Return [X, Y] of the center of cell containing provided text 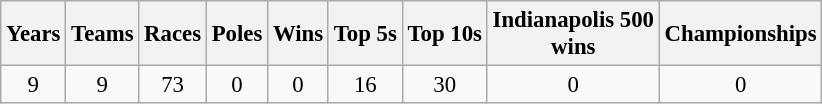
Poles [236, 34]
Races [173, 34]
Years [34, 34]
73 [173, 85]
Wins [298, 34]
Top 5s [365, 34]
Indianapolis 500 wins [573, 34]
Teams [102, 34]
Top 10s [444, 34]
16 [365, 85]
30 [444, 85]
Championships [740, 34]
